Scan for the cell matching the given text and deliver its (x, y) coordinate at center. 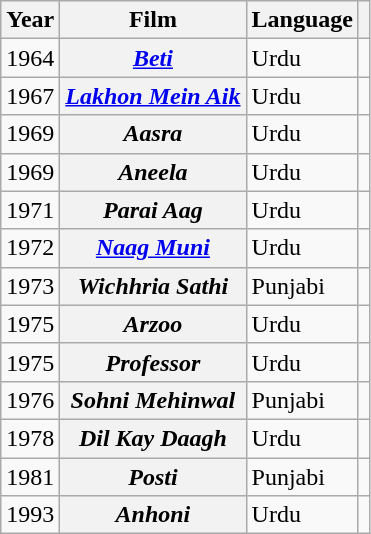
1993 (30, 515)
1967 (30, 96)
Aneela (153, 172)
Wichhria Sathi (153, 286)
1981 (30, 477)
Language (302, 20)
1973 (30, 286)
Dil Kay Daagh (153, 438)
1976 (30, 400)
1964 (30, 58)
Film (153, 20)
Anhoni (153, 515)
Professor (153, 362)
Aasra (153, 134)
1978 (30, 438)
Beti (153, 58)
Arzoo (153, 324)
Parai Aag (153, 210)
Year (30, 20)
Lakhon Mein Aik (153, 96)
1971 (30, 210)
Posti (153, 477)
Naag Muni (153, 248)
Sohni Mehinwal (153, 400)
1972 (30, 248)
